Determine the [x, y] coordinate at the center of the cell enclosing the given text.  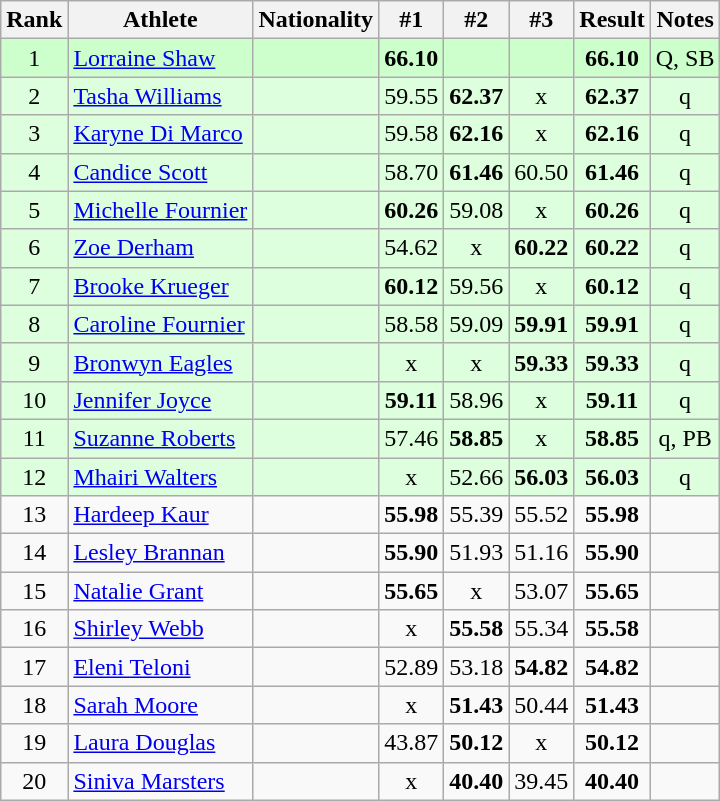
Athlete [160, 20]
Eleni Teloni [160, 667]
4 [34, 172]
9 [34, 362]
10 [34, 400]
3 [34, 134]
Sarah Moore [160, 705]
11 [34, 438]
Hardeep Kaur [160, 515]
51.16 [542, 553]
Nationality [316, 20]
52.89 [412, 667]
Lorraine Shaw [160, 58]
58.96 [476, 400]
Bronwyn Eagles [160, 362]
60.50 [542, 172]
Siniva Marsters [160, 781]
#2 [476, 20]
q, PB [685, 438]
39.45 [542, 781]
16 [34, 629]
53.07 [542, 591]
18 [34, 705]
Jennifer Joyce [160, 400]
Brooke Krueger [160, 286]
20 [34, 781]
12 [34, 477]
1 [34, 58]
7 [34, 286]
Shirley Webb [160, 629]
Zoe Derham [160, 248]
55.34 [542, 629]
59.58 [412, 134]
17 [34, 667]
6 [34, 248]
Notes [685, 20]
55.52 [542, 515]
Michelle Fournier [160, 210]
59.56 [476, 286]
Tasha Williams [160, 96]
Result [612, 20]
5 [34, 210]
8 [34, 324]
Laura Douglas [160, 743]
Caroline Fournier [160, 324]
58.58 [412, 324]
54.62 [412, 248]
Candice Scott [160, 172]
58.70 [412, 172]
50.44 [542, 705]
53.18 [476, 667]
Karyne Di Marco [160, 134]
19 [34, 743]
Lesley Brannan [160, 553]
Rank [34, 20]
59.09 [476, 324]
Q, SB [685, 58]
52.66 [476, 477]
13 [34, 515]
55.39 [476, 515]
Natalie Grant [160, 591]
Mhairi Walters [160, 477]
59.55 [412, 96]
2 [34, 96]
#1 [412, 20]
43.87 [412, 743]
15 [34, 591]
57.46 [412, 438]
51.93 [476, 553]
14 [34, 553]
#3 [542, 20]
Suzanne Roberts [160, 438]
59.08 [476, 210]
